Output the (x, y) coordinate of the center of the cell containing the given text.  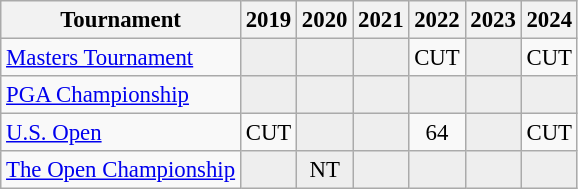
U.S. Open (121, 133)
2023 (493, 20)
The Open Championship (121, 170)
2024 (549, 20)
PGA Championship (121, 95)
2019 (268, 20)
Tournament (121, 20)
2022 (437, 20)
2020 (325, 20)
NT (325, 170)
64 (437, 133)
2021 (381, 20)
Masters Tournament (121, 58)
